Detect which cell encompasses the target text, then output its (X, Y) center coordinate. 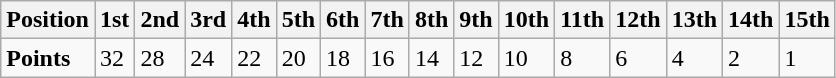
32 (114, 58)
20 (298, 58)
18 (343, 58)
6th (343, 20)
16 (387, 58)
9th (476, 20)
Position (48, 20)
13th (694, 20)
Points (48, 58)
8th (431, 20)
7th (387, 20)
1 (807, 58)
11th (582, 20)
8 (582, 58)
15th (807, 20)
1st (114, 20)
24 (208, 58)
22 (254, 58)
28 (160, 58)
12 (476, 58)
3rd (208, 20)
10 (526, 58)
6 (638, 58)
2nd (160, 20)
12th (638, 20)
4th (254, 20)
14 (431, 58)
14th (751, 20)
4 (694, 58)
5th (298, 20)
10th (526, 20)
2 (751, 58)
